Locate the cell with the specified text and output its [x, y] center coordinate. 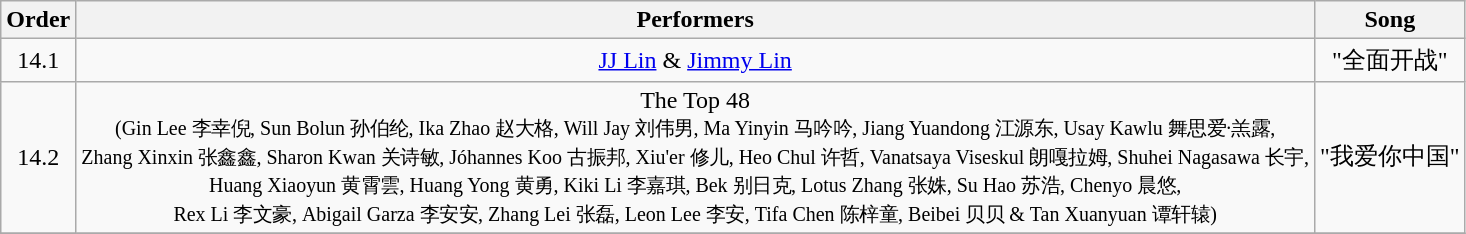
Song [1390, 20]
JJ Lin & Jimmy Lin [696, 60]
Performers [696, 20]
"全面开战" [1390, 60]
14.2 [38, 157]
Order [38, 20]
14.1 [38, 60]
"我爱你中国" [1390, 157]
